Return [X, Y] of the center of cell containing provided text 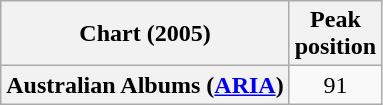
Chart (2005) [145, 34]
Peakposition [335, 34]
91 [335, 85]
Australian Albums (ARIA) [145, 85]
